Detect which cell encompasses the target text, then output its [X, Y] center coordinate. 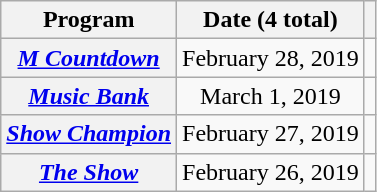
M Countdown [89, 58]
March 1, 2019 [271, 96]
Music Bank [89, 96]
Program [89, 20]
Date (4 total) [271, 20]
February 26, 2019 [271, 172]
February 27, 2019 [271, 134]
The Show [89, 172]
Show Champion [89, 134]
February 28, 2019 [271, 58]
